For the text-containing cell, return its midpoint in [X, Y] coordinate format. 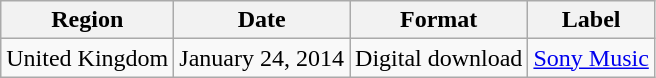
Label [591, 20]
Region [88, 20]
United Kingdom [88, 58]
Digital download [439, 58]
Date [262, 20]
January 24, 2014 [262, 58]
Format [439, 20]
Sony Music [591, 58]
